Locate the cell with the specified text and output its (x, y) center coordinate. 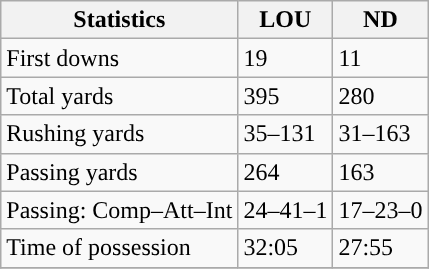
Rushing yards (120, 134)
ND (380, 20)
Statistics (120, 20)
163 (380, 172)
19 (286, 58)
11 (380, 58)
Time of possession (120, 248)
280 (380, 96)
LOU (286, 20)
17–23–0 (380, 210)
27:55 (380, 248)
24–41–1 (286, 210)
Passing yards (120, 172)
Passing: Comp–Att–Int (120, 210)
35–131 (286, 134)
31–163 (380, 134)
395 (286, 96)
Total yards (120, 96)
32:05 (286, 248)
264 (286, 172)
First downs (120, 58)
